Extract the [x, y] coordinate from the center of the cell holding the provided text.  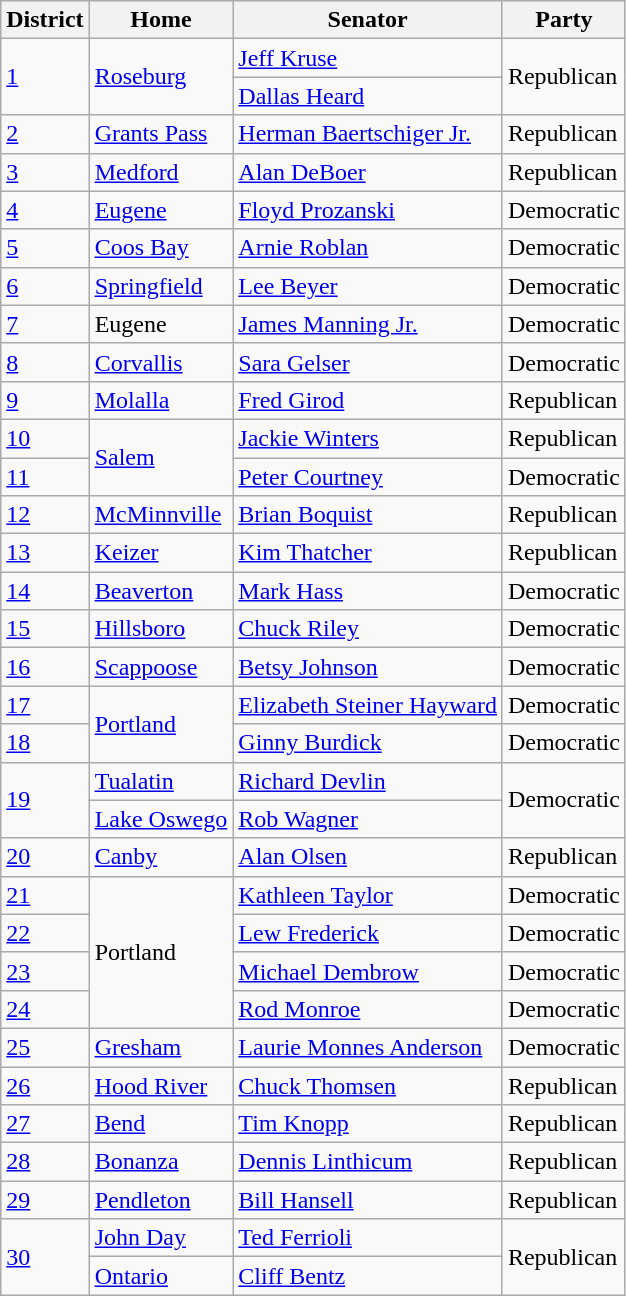
James Manning Jr. [368, 324]
Alan DeBoer [368, 172]
Betsy Johnson [368, 667]
8 [45, 362]
Rod Monroe [368, 1009]
Hillsboro [161, 629]
1 [45, 77]
Lake Oswego [161, 819]
26 [45, 1085]
Jackie Winters [368, 438]
Ginny Burdick [368, 743]
25 [45, 1047]
17 [45, 705]
Bonanza [161, 1162]
Arnie Roblan [368, 248]
6 [45, 286]
19 [45, 800]
Lew Frederick [368, 933]
9 [45, 400]
20 [45, 857]
Brian Boquist [368, 515]
Floyd Prozanski [368, 210]
14 [45, 591]
Peter Courtney [368, 477]
Cliff Bentz [368, 1276]
Sara Gelser [368, 362]
3 [45, 172]
Ted Ferrioli [368, 1238]
Kim Thatcher [368, 553]
11 [45, 477]
Ontario [161, 1276]
5 [45, 248]
Alan Olsen [368, 857]
Keizer [161, 553]
28 [45, 1162]
18 [45, 743]
Elizabeth Steiner Hayward [368, 705]
22 [45, 933]
Grants Pass [161, 134]
2 [45, 134]
Mark Hass [368, 591]
Party [564, 20]
Herman Baertschiger Jr. [368, 134]
Dennis Linthicum [368, 1162]
Salem [161, 457]
Bend [161, 1124]
24 [45, 1009]
29 [45, 1200]
Beaverton [161, 591]
Michael Dembrow [368, 971]
Jeff Kruse [368, 58]
Gresham [161, 1047]
30 [45, 1257]
Rob Wagner [368, 819]
Richard Devlin [368, 781]
Senator [368, 20]
Roseburg [161, 77]
Canby [161, 857]
Kathleen Taylor [368, 895]
Chuck Riley [368, 629]
21 [45, 895]
7 [45, 324]
4 [45, 210]
13 [45, 553]
Tualatin [161, 781]
Medford [161, 172]
12 [45, 515]
Tim Knopp [368, 1124]
16 [45, 667]
Coos Bay [161, 248]
Springfield [161, 286]
Lee Beyer [368, 286]
Scappoose [161, 667]
10 [45, 438]
Chuck Thomsen [368, 1085]
27 [45, 1124]
District [45, 20]
John Day [161, 1238]
Fred Girod [368, 400]
Laurie Monnes Anderson [368, 1047]
Corvallis [161, 362]
Molalla [161, 400]
Hood River [161, 1085]
Pendleton [161, 1200]
Home [161, 20]
McMinnville [161, 515]
15 [45, 629]
23 [45, 971]
Dallas Heard [368, 96]
Bill Hansell [368, 1200]
